Extract the (X, Y) coordinate from the center of the cell holding the provided text.  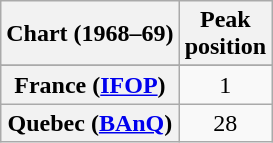
28 (225, 123)
Quebec (BAnQ) (90, 123)
France (IFOP) (90, 85)
Chart (1968–69) (90, 34)
1 (225, 85)
Peakposition (225, 34)
